Provide the [x, y] coordinate of the cell's center where the given text is located.  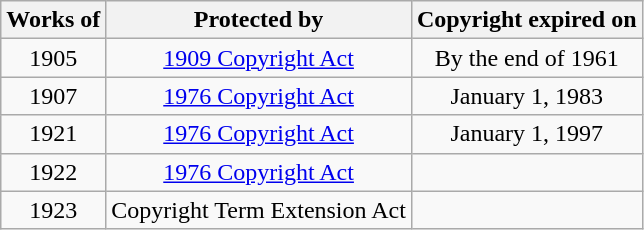
By the end of 1961 [526, 58]
1922 [54, 172]
Copyright expired on [526, 20]
1905 [54, 58]
Works of [54, 20]
Protected by [259, 20]
Copyright Term Extension Act [259, 210]
1909 Copyright Act [259, 58]
January 1, 1997 [526, 134]
January 1, 1983 [526, 96]
1923 [54, 210]
1921 [54, 134]
1907 [54, 96]
